Identify which cell holds the provided text, then report its (X, Y) central coordinate. 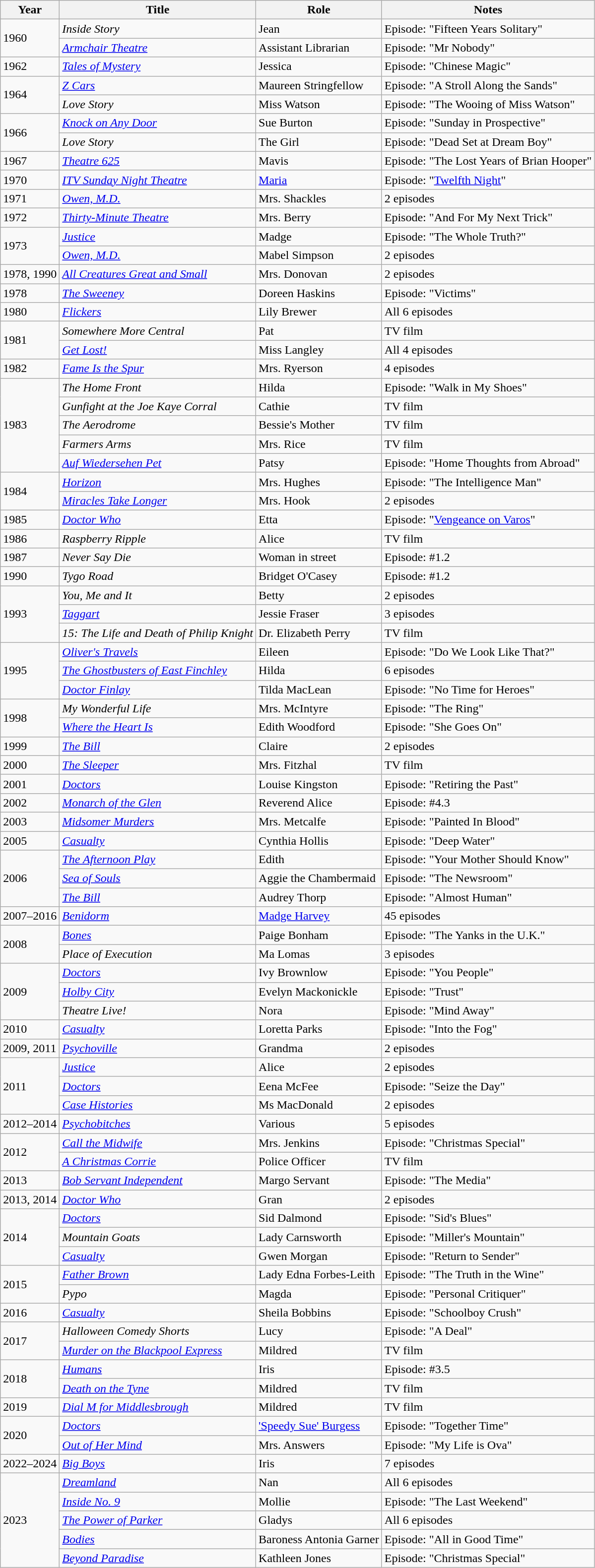
2000 (30, 765)
The Home Front (158, 387)
Title (158, 10)
Gunfight at the Joe Kaye Corral (158, 406)
Tales of Mystery (158, 66)
Mrs. Ryerson (319, 369)
Ms MacDonald (319, 1105)
1978, 1990 (30, 274)
1990 (30, 576)
The Sweeney (158, 293)
2009 (30, 992)
Episode: "Chinese Magic" (488, 66)
2012–2014 (30, 1124)
The Afternoon Play (158, 860)
Kathleen Jones (319, 1558)
Miracles Take Longer (158, 501)
2023 (30, 1520)
2022–2024 (30, 1464)
Paige Bonham (319, 935)
Episode: "Home Thoughts from Abroad" (488, 463)
Madge (319, 237)
Maria (319, 180)
1995 (30, 671)
Episode: "The Whole Truth?" (488, 237)
The Power of Parker (158, 1520)
1986 (30, 538)
Halloween Comedy Shorts (158, 1331)
Knock on Any Door (158, 123)
A Christmas Corrie (158, 1162)
2015 (30, 1284)
Reverend Alice (319, 803)
Episode: "The Intelligence Man" (488, 482)
Mabel Simpson (319, 255)
Episode: "My Life is Ova" (488, 1445)
2007–2016 (30, 916)
Magda (319, 1294)
1971 (30, 198)
The Ghostbusters of East Finchley (158, 671)
Audrey Thorp (319, 897)
2005 (30, 841)
6 episodes (488, 671)
Mrs. Fitzhal (319, 765)
Murder on the Blackpool Express (158, 1350)
Police Officer (319, 1162)
Humans (158, 1369)
Lady Carnsworth (319, 1237)
2013 (30, 1181)
1962 (30, 66)
Episode: "Sunday in Prospective" (488, 123)
Flickers (158, 312)
Get Lost! (158, 350)
2011 (30, 1086)
Beyond Paradise (158, 1558)
2003 (30, 821)
Episode: "Your Mother Should Know" (488, 860)
Tygo Road (158, 576)
Various (319, 1124)
Louise Kingston (319, 784)
All 4 episodes (488, 350)
Dreamland (158, 1483)
Monarch of the Glen (158, 803)
2017 (30, 1341)
1981 (30, 340)
Lily Brewer (319, 312)
2013, 2014 (30, 1199)
Pypo (158, 1294)
Doreen Haskins (319, 293)
Edith (319, 860)
Episode: "The Media" (488, 1181)
2008 (30, 944)
Episode: "Schoolboy Crush" (488, 1313)
Case Histories (158, 1105)
Gwen Morgan (319, 1256)
Nora (319, 1010)
Psychobitches (158, 1124)
1973 (30, 246)
Raspberry Ripple (158, 538)
Father Brown (158, 1275)
Episode: "Fifteen Years Solitary" (488, 29)
Betty (319, 595)
Episode: "Walk in My Shoes" (488, 387)
Maureen Stringfellow (319, 85)
2020 (30, 1435)
Cathie (319, 406)
Sid Dalmond (319, 1218)
Taggart (158, 614)
Episode: "A Deal" (488, 1331)
Episode: "Seize the Day" (488, 1086)
Episode: "Sid's Blues" (488, 1218)
Mrs. Hughes (319, 482)
Mountain Goats (158, 1237)
Episode: "The Ring" (488, 708)
Year (30, 10)
45 episodes (488, 916)
5 episodes (488, 1124)
Episode: #4.3 (488, 803)
Episode: "You People" (488, 973)
1985 (30, 519)
1993 (30, 614)
Mrs. Answers (319, 1445)
Tilda MacLean (319, 690)
2016 (30, 1313)
Episode: "Dead Set at Dream Boy" (488, 142)
Never Say Die (158, 558)
1980 (30, 312)
2018 (30, 1379)
Where the Heart Is (158, 727)
Bob Servant Independent (158, 1181)
Episode: "Vengeance on Varos" (488, 519)
Episode: "Mr Nobody" (488, 48)
Episode: #3.5 (488, 1369)
Z Cars (158, 85)
Eena McFee (319, 1086)
2001 (30, 784)
Bridget O'Casey (319, 576)
You, Me and It (158, 595)
Margo Servant (319, 1181)
Dr. Elizabeth Perry (319, 633)
1972 (30, 217)
Episode: "Victims" (488, 293)
Doctor Finlay (158, 690)
All Creatures Great and Small (158, 274)
Episode: "Return to Sender" (488, 1256)
Episode: "Into the Fog" (488, 1029)
2006 (30, 878)
Psychoville (158, 1048)
1999 (30, 746)
Gladys (319, 1520)
Inside No. 9 (158, 1502)
2002 (30, 803)
Jessica (319, 66)
Somewhere More Central (158, 331)
Cynthia Hollis (319, 841)
Death on the Tyne (158, 1388)
2019 (30, 1407)
1982 (30, 369)
Mrs. Rice (319, 444)
Notes (488, 10)
My Wonderful Life (158, 708)
Mavis (319, 161)
The Aerodrome (158, 425)
1984 (30, 491)
Thirty-Minute Theatre (158, 217)
Benidorm (158, 916)
Etta (319, 519)
Role (319, 10)
Mrs. Donovan (319, 274)
1983 (30, 425)
Episode: "The Yanks in the U.K." (488, 935)
Episode: "Twelfth Night" (488, 180)
Baroness Antonia Garner (319, 1539)
Claire (319, 746)
Fame Is the Spur (158, 369)
Episode: "Almost Human" (488, 897)
Episode: "The Lost Years of Brian Hooper" (488, 161)
Bodies (158, 1539)
1964 (30, 95)
2009, 2011 (30, 1048)
1960 (30, 38)
Holby City (158, 992)
Theatre Live! (158, 1010)
Armchair Theatre (158, 48)
Big Boys (158, 1464)
Theatre 625 (158, 161)
Sheila Bobbins (319, 1313)
Episode: "Personal Critiquer" (488, 1294)
Jessie Fraser (319, 614)
Aggie the Chambermaid (319, 878)
Episode: "The Wooing of Miss Watson" (488, 104)
Out of Her Mind (158, 1445)
Sea of Souls (158, 878)
Ivy Brownlow (319, 973)
15: The Life and Death of Philip Knight (158, 633)
7 episodes (488, 1464)
Grandma (319, 1048)
Episode: "Together Time" (488, 1426)
Nan (319, 1483)
Farmers Arms (158, 444)
Episode: "She Goes On" (488, 727)
1966 (30, 132)
Patsy (319, 463)
Place of Execution (158, 954)
4 episodes (488, 369)
1978 (30, 293)
Horizon (158, 482)
Call the Midwife (158, 1142)
The Sleeper (158, 765)
'Speedy Sue' Burgess (319, 1426)
Episode: "The Last Weekend" (488, 1502)
Gran (319, 1199)
1967 (30, 161)
Auf Wiedersehen Pet (158, 463)
Madge Harvey (319, 916)
Mrs. Jenkins (319, 1142)
Mollie (319, 1502)
Bessie's Mother (319, 425)
Sue Burton (319, 123)
2014 (30, 1237)
Midsomer Murders (158, 821)
Episode: "A Stroll Along the Sands" (488, 85)
Assistant Librarian (319, 48)
Episode: "Retiring the Past" (488, 784)
Oliver's Travels (158, 652)
Episode: "And For My Next Trick" (488, 217)
Miss Watson (319, 104)
1987 (30, 558)
Pat (319, 331)
Bones (158, 935)
Mrs. Hook (319, 501)
Mrs. McIntyre (319, 708)
ITV Sunday Night Theatre (158, 180)
Edith Woodford (319, 727)
Episode: "All in Good Time" (488, 1539)
Episode: "The Newsroom" (488, 878)
2012 (30, 1152)
The Girl (319, 142)
Episode: "Mind Away" (488, 1010)
Mrs. Shackles (319, 198)
Miss Langley (319, 350)
Woman in street (319, 558)
2010 (30, 1029)
Mrs. Berry (319, 217)
Ma Lomas (319, 954)
Loretta Parks (319, 1029)
1970 (30, 180)
Evelyn Mackonickle (319, 992)
Inside Story (158, 29)
Episode: "Painted In Blood" (488, 821)
Lucy (319, 1331)
Episode: "No Time for Heroes" (488, 690)
Jean (319, 29)
Episode: "Do We Look Like That?" (488, 652)
Eileen (319, 652)
Episode: "The Truth in the Wine" (488, 1275)
Mrs. Metcalfe (319, 821)
Episode: "Miller's Mountain" (488, 1237)
Episode: "Deep Water" (488, 841)
1998 (30, 718)
Episode: "Trust" (488, 992)
Lady Edna Forbes-Leith (319, 1275)
Dial M for Middlesbrough (158, 1407)
